Identify which cell holds the provided text, then report its (X, Y) central coordinate. 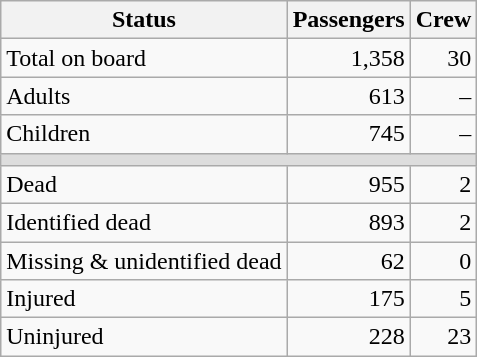
Passengers (348, 20)
175 (348, 299)
62 (348, 261)
30 (444, 58)
Identified dead (144, 222)
Adults (144, 96)
228 (348, 337)
Injured (144, 299)
893 (348, 222)
Children (144, 134)
0 (444, 261)
955 (348, 184)
Uninjured (144, 337)
Crew (444, 20)
1,358 (348, 58)
745 (348, 134)
613 (348, 96)
Missing & unidentified dead (144, 261)
Dead (144, 184)
Total on board (144, 58)
5 (444, 299)
Status (144, 20)
23 (444, 337)
